Return the [x, y] coordinate for the center point of the cell that contains the specified text.  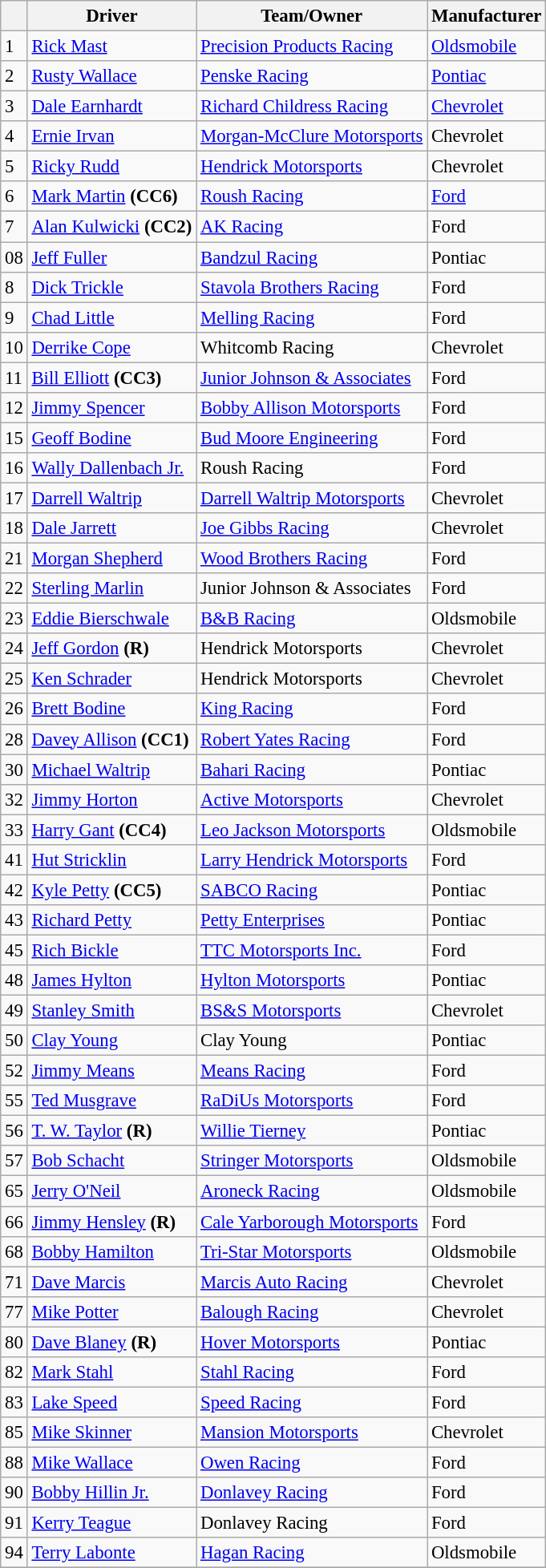
Dave Blaney (R) [112, 1342]
Dick Trickle [112, 287]
Dave Marcis [112, 1282]
Morgan-McClure Motorsports [312, 136]
55 [14, 1101]
26 [14, 709]
James Hylton [112, 980]
Active Motorsports [312, 799]
28 [14, 739]
Bobby Hillin Jr. [112, 1493]
RaDiUs Motorsports [312, 1101]
Penske Racing [312, 76]
68 [14, 1251]
Bandzul Racing [312, 257]
48 [14, 980]
56 [14, 1131]
11 [14, 378]
Leo Jackson Motorsports [312, 830]
Kyle Petty (CC5) [112, 890]
1 [14, 46]
BS&S Motorsports [312, 1011]
Marcis Auto Racing [312, 1282]
90 [14, 1493]
Jimmy Horton [112, 799]
77 [14, 1311]
Mansion Motorsports [312, 1433]
Bobby Hamilton [112, 1251]
Bob Schacht [112, 1162]
50 [14, 1041]
Ricky Rudd [112, 167]
Derrike Cope [112, 347]
Richard Childress Racing [312, 107]
17 [14, 498]
Geoff Bodine [112, 438]
Petty Enterprises [312, 920]
Harry Gant (CC4) [112, 830]
12 [14, 408]
45 [14, 950]
32 [14, 799]
Cale Yarborough Motorsports [312, 1222]
Bud Moore Engineering [312, 438]
5 [14, 167]
Stanley Smith [112, 1011]
Stavola Brothers Racing [312, 287]
Richard Petty [112, 920]
Owen Racing [312, 1462]
Jerry O'Neil [112, 1191]
Brett Bodine [112, 709]
Driver [112, 16]
22 [14, 588]
Balough Racing [312, 1311]
21 [14, 559]
AK Racing [312, 227]
8 [14, 287]
B&B Racing [312, 619]
24 [14, 649]
King Racing [312, 709]
Willie Tierney [312, 1131]
Tri-Star Motorsports [312, 1251]
Hagan Racing [312, 1553]
Chad Little [112, 317]
Jeff Fuller [112, 257]
Sterling Marlin [112, 588]
Rick Mast [112, 46]
Darrell Waltrip [112, 498]
Hover Motorsports [312, 1342]
Morgan Shepherd [112, 559]
Manufacturer [487, 16]
43 [14, 920]
Melling Racing [312, 317]
82 [14, 1372]
18 [14, 528]
3 [14, 107]
42 [14, 890]
Lake Speed [112, 1402]
23 [14, 619]
Joe Gibbs Racing [312, 528]
Bahari Racing [312, 770]
Alan Kulwicki (CC2) [112, 227]
91 [14, 1523]
57 [14, 1162]
41 [14, 860]
88 [14, 1462]
Ken Schrader [112, 679]
Ted Musgrave [112, 1101]
85 [14, 1433]
Eddie Bierschwale [112, 619]
Whitcomb Racing [312, 347]
80 [14, 1342]
Stahl Racing [312, 1372]
Bobby Allison Motorsports [312, 408]
7 [14, 227]
Ernie Irvan [112, 136]
6 [14, 196]
71 [14, 1282]
Mark Martin (CC6) [112, 196]
94 [14, 1553]
10 [14, 347]
Mike Potter [112, 1311]
Robert Yates Racing [312, 739]
Terry Labonte [112, 1553]
33 [14, 830]
Bill Elliott (CC3) [112, 378]
Michael Waltrip [112, 770]
Jimmy Hensley (R) [112, 1222]
Dale Jarrett [112, 528]
4 [14, 136]
25 [14, 679]
Aroneck Racing [312, 1191]
83 [14, 1402]
49 [14, 1011]
Team/Owner [312, 16]
2 [14, 76]
Wally Dallenbach Jr. [112, 468]
TTC Motorsports Inc. [312, 950]
Davey Allison (CC1) [112, 739]
Hut Stricklin [112, 860]
Stringer Motorsports [312, 1162]
08 [14, 257]
Larry Hendrick Motorsports [312, 860]
SABCO Racing [312, 890]
65 [14, 1191]
Hylton Motorsports [312, 980]
Kerry Teague [112, 1523]
66 [14, 1222]
Darrell Waltrip Motorsports [312, 498]
Means Racing [312, 1071]
15 [14, 438]
Jeff Gordon (R) [112, 649]
Jimmy Spencer [112, 408]
Mike Wallace [112, 1462]
Mike Skinner [112, 1433]
Mark Stahl [112, 1372]
16 [14, 468]
52 [14, 1071]
30 [14, 770]
Jimmy Means [112, 1071]
Rich Bickle [112, 950]
9 [14, 317]
Precision Products Racing [312, 46]
Rusty Wallace [112, 76]
Speed Racing [312, 1402]
Wood Brothers Racing [312, 559]
Dale Earnhardt [112, 107]
T. W. Taylor (R) [112, 1131]
